For the text-containing cell, return its midpoint in [X, Y] coordinate format. 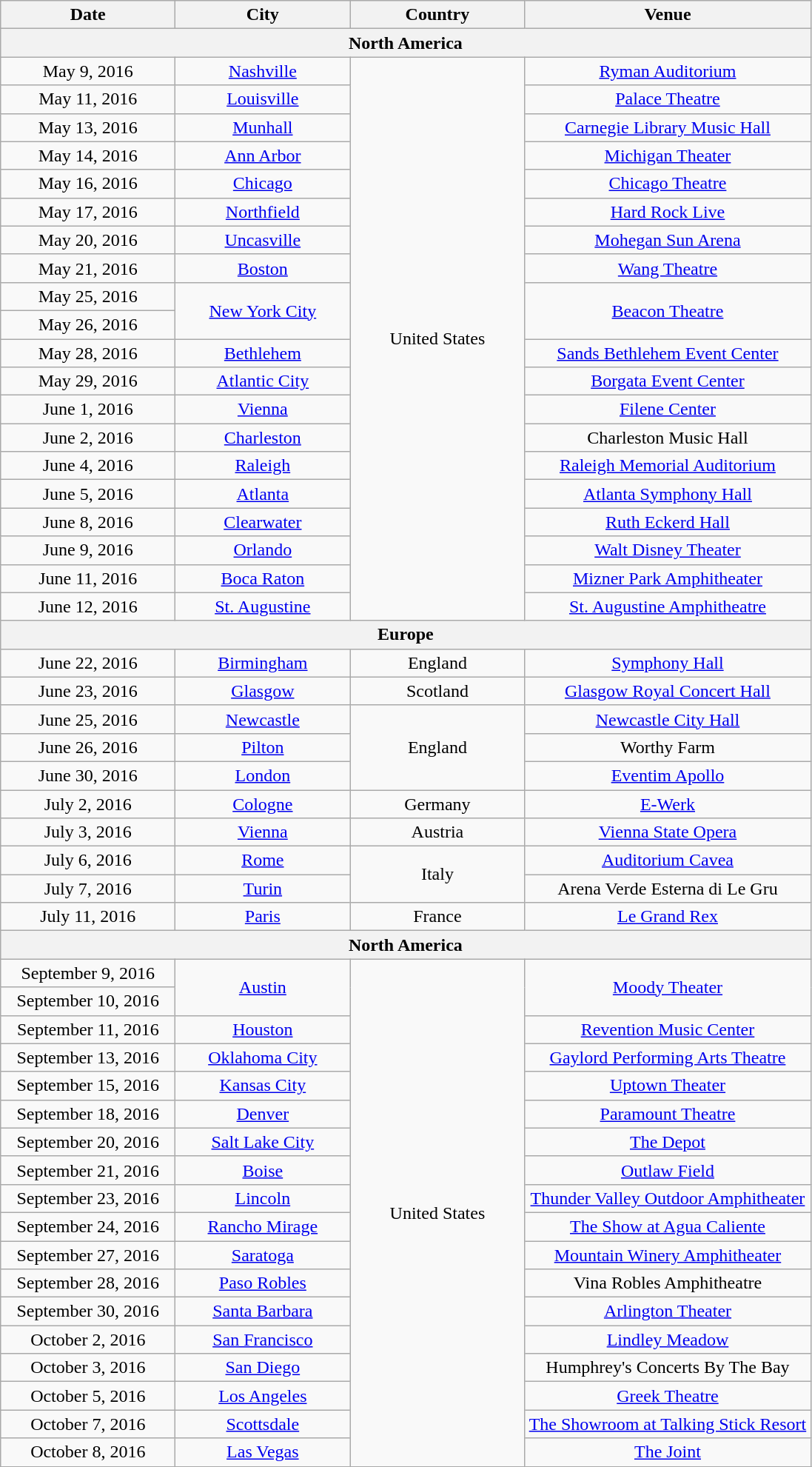
Symphony Hall [668, 663]
June 22, 2016 [88, 663]
May 11, 2016 [88, 99]
Santa Barbara [263, 1311]
Atlanta [263, 494]
June 26, 2016 [88, 747]
Beacon Theatre [668, 310]
Walt Disney Theater [668, 550]
Boca Raton [263, 578]
City [263, 15]
Newcastle City Hall [668, 719]
Louisville [263, 99]
Cologne [263, 803]
June 1, 2016 [88, 410]
Atlantic City [263, 381]
Moody Theater [668, 987]
New York City [263, 310]
September 30, 2016 [88, 1311]
May 20, 2016 [88, 240]
Houston [263, 1029]
Arena Verde Esterna di Le Gru [668, 889]
September 20, 2016 [88, 1142]
Mizner Park Amphitheater [668, 578]
September 27, 2016 [88, 1255]
Greek Theatre [668, 1396]
Atlanta Symphony Hall [668, 494]
June 12, 2016 [88, 606]
Boise [263, 1170]
Michigan Theater [668, 156]
Chicago Theatre [668, 184]
Germany [437, 803]
Raleigh [263, 466]
July 6, 2016 [88, 861]
June 8, 2016 [88, 522]
Scottsdale [263, 1424]
September 13, 2016 [88, 1057]
Vina Robles Amphitheatre [668, 1283]
Bethlehem [263, 353]
Chicago [263, 184]
October 8, 2016 [88, 1452]
Sands Bethlehem Event Center [668, 353]
May 9, 2016 [88, 71]
Wang Theatre [668, 268]
Newcastle [263, 719]
Revention Music Center [668, 1029]
Auditorium Cavea [668, 861]
Northfield [263, 212]
Glasgow [263, 691]
Orlando [263, 550]
May 26, 2016 [88, 324]
Hard Rock Live [668, 212]
Salt Lake City [263, 1142]
Denver [263, 1114]
The Depot [668, 1142]
Pilton [263, 747]
Kansas City [263, 1086]
July 2, 2016 [88, 803]
Country [437, 15]
Europe [406, 635]
Palace Theatre [668, 99]
June 11, 2016 [88, 578]
Lincoln [263, 1198]
St. Augustine [263, 606]
June 5, 2016 [88, 494]
May 13, 2016 [88, 127]
May 28, 2016 [88, 353]
Clearwater [263, 522]
September 15, 2016 [88, 1086]
Oklahoma City [263, 1057]
Eventim Apollo [668, 775]
October 2, 2016 [88, 1340]
July 7, 2016 [88, 889]
September 23, 2016 [88, 1198]
June 2, 2016 [88, 438]
Las Vegas [263, 1452]
Outlaw Field [668, 1170]
Scotland [437, 691]
May 21, 2016 [88, 268]
Turin [263, 889]
Munhall [263, 127]
Paris [263, 917]
Charleston [263, 438]
May 16, 2016 [88, 184]
Carnegie Library Music Hall [668, 127]
October 5, 2016 [88, 1396]
Austria [437, 832]
Humphrey's Concerts By The Bay [668, 1368]
September 11, 2016 [88, 1029]
Saratoga [263, 1255]
September 24, 2016 [88, 1226]
Mohegan Sun Arena [668, 240]
Uptown Theater [668, 1086]
September 10, 2016 [88, 1001]
September 9, 2016 [88, 973]
June 9, 2016 [88, 550]
May 14, 2016 [88, 156]
Lindley Meadow [668, 1340]
Italy [437, 875]
July 3, 2016 [88, 832]
June 25, 2016 [88, 719]
Uncasville [263, 240]
Borgata Event Center [668, 381]
London [263, 775]
September 21, 2016 [88, 1170]
Worthy Farm [668, 747]
Los Angeles [263, 1396]
Mountain Winery Amphitheater [668, 1255]
E-Werk [668, 803]
Vienna State Opera [668, 832]
Ryman Auditorium [668, 71]
France [437, 917]
June 23, 2016 [88, 691]
Birmingham [263, 663]
Rancho Mirage [263, 1226]
May 25, 2016 [88, 296]
May 29, 2016 [88, 381]
Raleigh Memorial Auditorium [668, 466]
Paramount Theatre [668, 1114]
Ann Arbor [263, 156]
The Joint [668, 1452]
September 28, 2016 [88, 1283]
June 4, 2016 [88, 466]
Paso Robles [263, 1283]
Arlington Theater [668, 1311]
October 7, 2016 [88, 1424]
Filene Center [668, 410]
May 17, 2016 [88, 212]
Nashville [263, 71]
The Show at Agua Caliente [668, 1226]
Glasgow Royal Concert Hall [668, 691]
Le Grand Rex [668, 917]
Boston [263, 268]
October 3, 2016 [88, 1368]
July 11, 2016 [88, 917]
The Showroom at Talking Stick Resort [668, 1424]
June 30, 2016 [88, 775]
San Francisco [263, 1340]
Thunder Valley Outdoor Amphitheater [668, 1198]
Ruth Eckerd Hall [668, 522]
Venue [668, 15]
September 18, 2016 [88, 1114]
St. Augustine Amphitheatre [668, 606]
Austin [263, 987]
Date [88, 15]
Gaylord Performing Arts Theatre [668, 1057]
Charleston Music Hall [668, 438]
Rome [263, 861]
San Diego [263, 1368]
